Locate the cell with the specified text and output its [x, y] center coordinate. 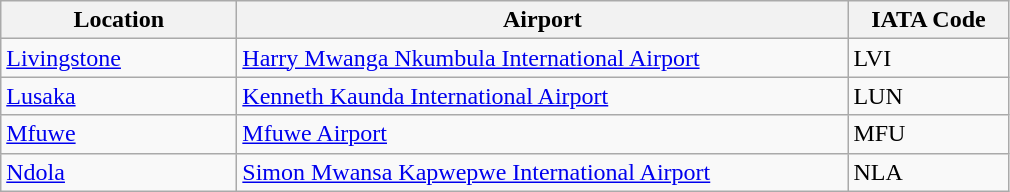
NLA [928, 172]
Lusaka [119, 96]
Simon Mwansa Kapwepwe International Airport [542, 172]
Harry Mwanga Nkumbula International Airport [542, 58]
Livingstone [119, 58]
Kenneth Kaunda International Airport [542, 96]
Mfuwe [119, 134]
Ndola [119, 172]
LVI [928, 58]
MFU [928, 134]
IATA Code [928, 20]
Airport [542, 20]
Mfuwe Airport [542, 134]
Location [119, 20]
LUN [928, 96]
